Detect which cell encompasses the target text, then output its (x, y) center coordinate. 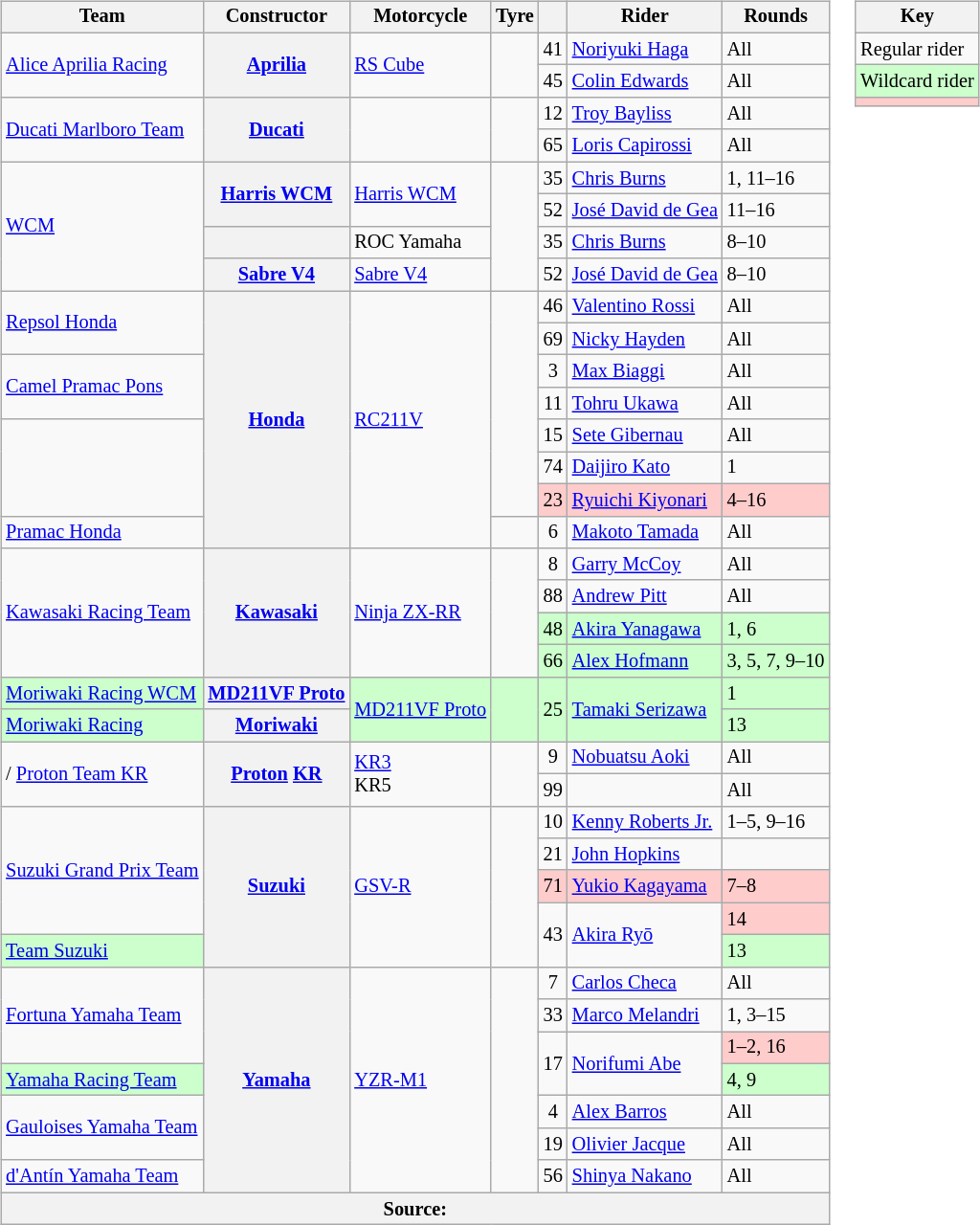
15 (553, 435)
RC211V (420, 419)
Carlos Checa (645, 983)
KR3KR5 (420, 773)
10 (553, 822)
Alice Aprilia Racing (101, 65)
Kawasaki Racing Team (101, 612)
11–16 (776, 211)
33 (553, 1015)
Tyre (515, 17)
Rider (645, 17)
Akira Yanagawa (645, 629)
Yamaha Racing Team (101, 1080)
8 (553, 565)
Norifumi Abe (645, 1064)
Akira Ryō (645, 934)
Noriyuki Haga (645, 49)
Repsol Honda (101, 323)
Camel Pramac Pons (101, 387)
Alex Hofmann (645, 661)
Rounds (776, 17)
Troy Bayliss (645, 114)
Constructor (276, 17)
88 (553, 596)
Aprilia (276, 65)
14 (776, 919)
Marco Melandri (645, 1015)
Olivier Jacque (645, 1145)
66 (553, 661)
12 (553, 114)
Regular rider (917, 49)
Moriwaki Racing WCM (101, 693)
Nicky Hayden (645, 339)
4 (553, 1112)
23 (553, 500)
1, 11–16 (776, 178)
GSV-R (420, 886)
Ninja ZX-RR (420, 612)
Tamaki Serizawa (645, 708)
RS Cube (420, 65)
74 (553, 468)
65 (553, 145)
Kenny Roberts Jr. (645, 822)
Team (101, 17)
4, 9 (776, 1080)
1–2, 16 (776, 1048)
Moriwaki (276, 725)
Colin Edwards (645, 81)
Team Suzuki (101, 951)
Sete Gibernau (645, 435)
11 (553, 404)
Fortuna Yamaha Team (101, 1014)
Garry McCoy (645, 565)
69 (553, 339)
Proton KR (276, 773)
1, 6 (776, 629)
9 (553, 758)
1, 3–15 (776, 1015)
Source: (415, 1209)
71 (553, 886)
1–5, 9–16 (776, 822)
Daijiro Kato (645, 468)
7–8 (776, 886)
WCM (101, 226)
d'Antín Yamaha Team (101, 1176)
Tohru Ukawa (645, 404)
Nobuatsu Aoki (645, 758)
25 (553, 708)
Wildcard rider (917, 81)
Valentino Rossi (645, 307)
/ Proton Team KR (101, 773)
Makoto Tamada (645, 532)
Kawasaki (276, 612)
48 (553, 629)
3 (553, 371)
Honda (276, 419)
Suzuki (276, 886)
17 (553, 1064)
Shinya Nakano (645, 1176)
99 (553, 790)
4–16 (776, 500)
Ryuichi Kiyonari (645, 500)
YZR-M1 (420, 1080)
21 (553, 855)
Ducati Marlboro Team (101, 130)
John Hopkins (645, 855)
Motorcycle (420, 17)
Alex Barros (645, 1112)
ROC Yamaha (420, 242)
Ducati (276, 130)
6 (553, 532)
Moriwaki Racing (101, 725)
Andrew Pitt (645, 596)
3, 5, 7, 9–10 (776, 661)
Yamaha (276, 1080)
Suzuki Grand Prix Team (101, 871)
Yukio Kagayama (645, 886)
7 (553, 983)
Gauloises Yamaha Team (101, 1127)
Pramac Honda (101, 532)
45 (553, 81)
Loris Capirossi (645, 145)
19 (553, 1145)
56 (553, 1176)
Key (917, 17)
43 (553, 934)
41 (553, 49)
Max Biaggi (645, 371)
46 (553, 307)
